For the text-containing cell, return its midpoint in [x, y] coordinate format. 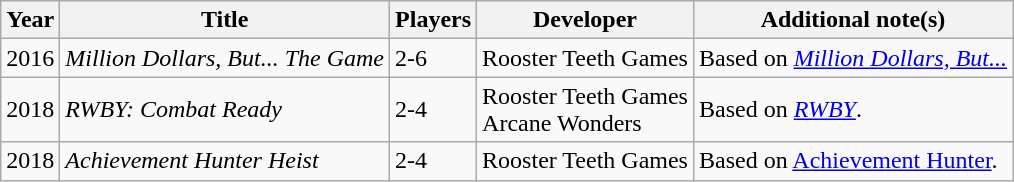
Players [434, 20]
Based on Achievement Hunter. [852, 161]
Achievement Hunter Heist [225, 161]
Rooster Teeth GamesArcane Wonders [586, 110]
Million Dollars, But... The Game [225, 58]
2016 [30, 58]
Based on Million Dollars, But... [852, 58]
RWBY: Combat Ready [225, 110]
Title [225, 20]
Additional note(s) [852, 20]
Based on RWBY. [852, 110]
2-6 [434, 58]
Developer [586, 20]
Year [30, 20]
